Provide the (x, y) coordinate of the cell's center where the given text is located.  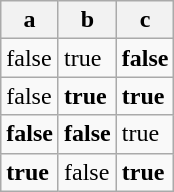
c (145, 20)
b (87, 20)
a (30, 20)
